Output the (X, Y) coordinate of the center of the cell containing the given text.  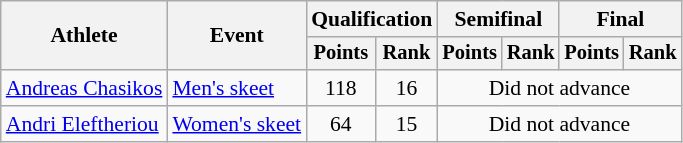
Final (620, 19)
Women's skeet (236, 124)
Andreas Chasikos (84, 88)
Andri Eleftheriou (84, 124)
Men's skeet (236, 88)
Event (236, 36)
Athlete (84, 36)
15 (406, 124)
Qualification (372, 19)
16 (406, 88)
118 (340, 88)
Semifinal (498, 19)
64 (340, 124)
